Provide the [x, y] coordinate of the cell's center where the given text is located.  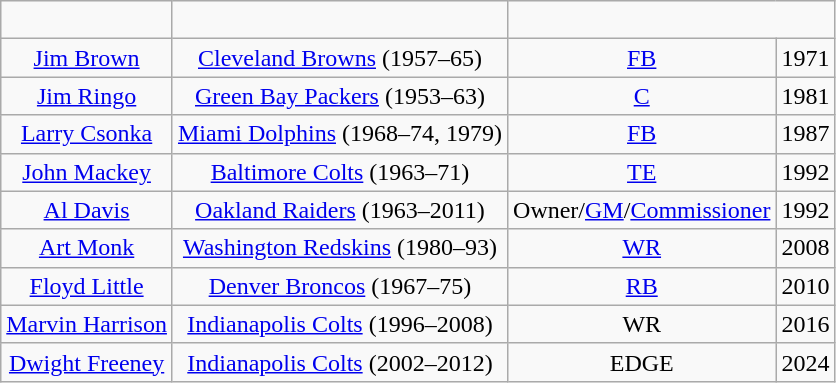
Owner/GM/Commissioner [642, 210]
Jim Brown [87, 58]
Marvin Harrison [87, 324]
Al Davis [87, 210]
TE [642, 172]
Floyd Little [87, 286]
2008 [806, 248]
John Mackey [87, 172]
1987 [806, 134]
Cleveland Browns (1957–65) [340, 58]
Indianapolis Colts (2002–2012) [340, 362]
1971 [806, 58]
Dwight Freeney [87, 362]
Larry Csonka [87, 134]
Green Bay Packers (1953–63) [340, 96]
2016 [806, 324]
EDGE [642, 362]
Art Monk [87, 248]
Washington Redskins (1980–93) [340, 248]
Miami Dolphins (1968–74, 1979) [340, 134]
2010 [806, 286]
C [642, 96]
Jim Ringo [87, 96]
1981 [806, 96]
2024 [806, 362]
Indianapolis Colts (1996–2008) [340, 324]
Baltimore Colts (1963–71) [340, 172]
Denver Broncos (1967–75) [340, 286]
RB [642, 286]
Oakland Raiders (1963–2011) [340, 210]
